Find where the given text appears and provide that cell's center as [x, y] coordinate. 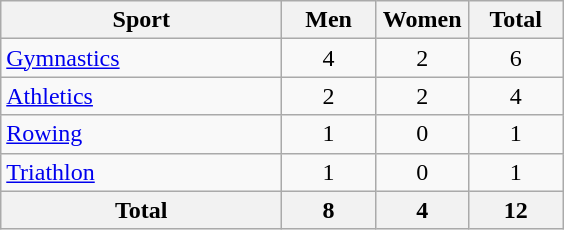
Sport [142, 20]
8 [329, 210]
Men [329, 20]
Gymnastics [142, 58]
6 [516, 58]
12 [516, 210]
Women [422, 20]
Athletics [142, 96]
Triathlon [142, 172]
Rowing [142, 134]
